Find where the given text appears and provide that cell's center as [x, y] coordinate. 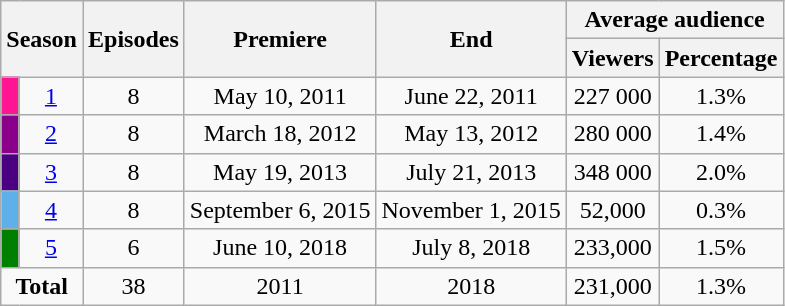
3 [50, 172]
280 000 [612, 134]
June 10, 2018 [280, 248]
233,000 [612, 248]
Average audience [674, 20]
227 000 [612, 96]
July 8, 2018 [471, 248]
Episodes [133, 39]
Total [42, 286]
4 [50, 210]
Season [42, 39]
2011 [280, 286]
6 [133, 248]
1.5% [721, 248]
Viewers [612, 58]
November 1, 2015 [471, 210]
1 [50, 96]
1.4% [721, 134]
End [471, 39]
0.3% [721, 210]
June 22, 2011 [471, 96]
2018 [471, 286]
231,000 [612, 286]
2 [50, 134]
38 [133, 286]
May 10, 2011 [280, 96]
2.0% [721, 172]
May 13, 2012 [471, 134]
March 18, 2012 [280, 134]
Premiere [280, 39]
52,000 [612, 210]
September 6, 2015 [280, 210]
5 [50, 248]
July 21, 2013 [471, 172]
May 19, 2013 [280, 172]
348 000 [612, 172]
Percentage [721, 58]
